Extract the [X, Y] coordinate from the center of the cell holding the provided text.  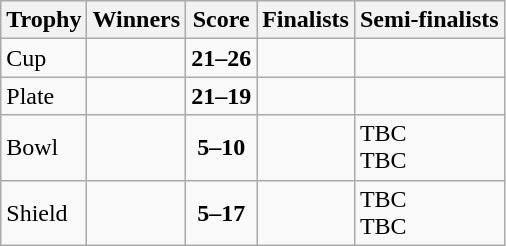
5–17 [222, 212]
Score [222, 20]
21–26 [222, 58]
Cup [44, 58]
Semi-finalists [429, 20]
21–19 [222, 96]
5–10 [222, 148]
Bowl [44, 148]
Winners [136, 20]
Finalists [306, 20]
Trophy [44, 20]
Plate [44, 96]
Shield [44, 212]
